Identify which cell holds the provided text, then report its [x, y] central coordinate. 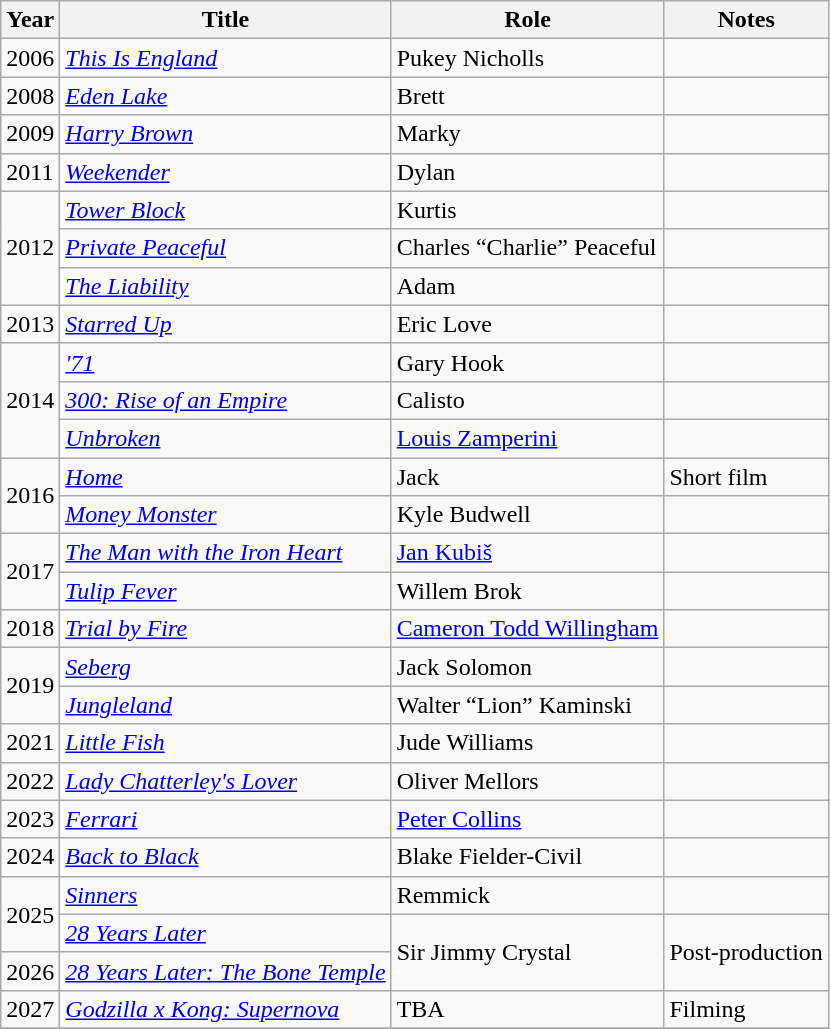
Calisto [528, 400]
The Man with the Iron Heart [226, 553]
Starred Up [226, 324]
Ferrari [226, 819]
Blake Fielder-Civil [528, 857]
Private Peaceful [226, 248]
Filming [746, 1009]
2021 [30, 743]
2011 [30, 172]
Title [226, 20]
2012 [30, 248]
2019 [30, 686]
Post-production [746, 952]
Peter Collins [528, 819]
Kurtis [528, 210]
Jungleland [226, 705]
2025 [30, 914]
Jan Kubiš [528, 553]
Pukey Nicholls [528, 58]
Money Monster [226, 515]
Jude Williams [528, 743]
Short film [746, 477]
2022 [30, 781]
Remmick [528, 895]
Gary Hook [528, 362]
2024 [30, 857]
Tulip Fever [226, 591]
Cameron Todd Willingham [528, 629]
2026 [30, 971]
Adam [528, 286]
Notes [746, 20]
28 Years Later: The Bone Temple [226, 971]
2016 [30, 496]
Tower Block [226, 210]
Trial by Fire [226, 629]
Seberg [226, 667]
Marky [528, 134]
2008 [30, 96]
Brett [528, 96]
Jack [528, 477]
2006 [30, 58]
TBA [528, 1009]
This Is England [226, 58]
2013 [30, 324]
Charles “Charlie” Peaceful [528, 248]
Harry Brown [226, 134]
28 Years Later [226, 933]
Eric Love [528, 324]
Year [30, 20]
Louis Zamperini [528, 438]
300: Rise of an Empire [226, 400]
Lady Chatterley's Lover [226, 781]
2027 [30, 1009]
Willem Brok [528, 591]
Home [226, 477]
Sir Jimmy Crystal [528, 952]
Jack Solomon [528, 667]
2009 [30, 134]
Sinners [226, 895]
Back to Black [226, 857]
'71 [226, 362]
Dylan [528, 172]
Walter “Lion” Kaminski [528, 705]
Weekender [226, 172]
Unbroken [226, 438]
2017 [30, 572]
Kyle Budwell [528, 515]
2014 [30, 400]
2018 [30, 629]
Role [528, 20]
Godzilla x Kong: Supernova [226, 1009]
The Liability [226, 286]
Little Fish [226, 743]
2023 [30, 819]
Eden Lake [226, 96]
Oliver Mellors [528, 781]
